Find where the given text appears and provide that cell's center as [X, Y] coordinate. 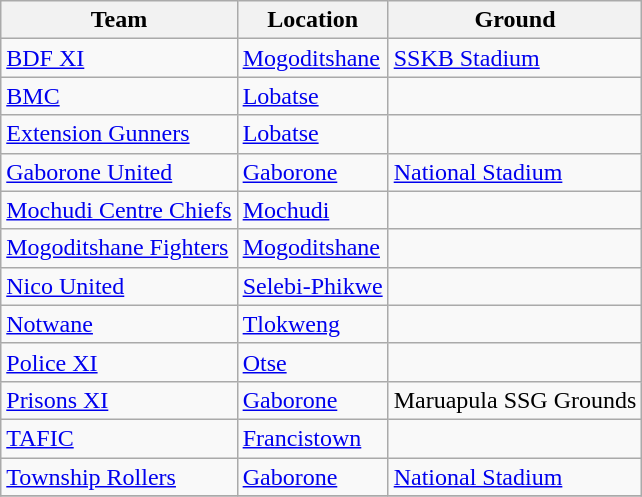
BMC [119, 96]
Nico United [119, 286]
Notwane [119, 324]
Township Rollers [119, 477]
Team [119, 20]
Selebi-Phikwe [312, 286]
Tlokweng [312, 324]
Location [312, 20]
Extension Gunners [119, 134]
Ground [515, 20]
Mogoditshane Fighters [119, 248]
Prisons XI [119, 400]
Mochudi Centre Chiefs [119, 210]
Maruapula SSG Grounds [515, 400]
Gaborone United [119, 172]
SSKB Stadium [515, 58]
Mochudi [312, 210]
Otse [312, 362]
TAFIC [119, 438]
Police XI [119, 362]
Francistown [312, 438]
BDF XI [119, 58]
